Scan for the cell matching the given text and deliver its (x, y) coordinate at center. 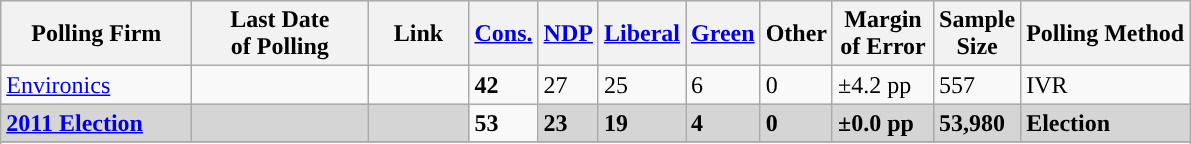
Cons. (504, 34)
Marginof Error (882, 34)
Polling Firm (96, 34)
27 (568, 85)
53,980 (978, 123)
2011 Election (96, 123)
Election (1106, 123)
Polling Method (1106, 34)
±4.2 pp (882, 85)
Green (724, 34)
±0.0 pp (882, 123)
Liberal (642, 34)
6 (724, 85)
23 (568, 123)
NDP (568, 34)
25 (642, 85)
IVR (1106, 85)
Environics (96, 85)
4 (724, 123)
SampleSize (978, 34)
557 (978, 85)
Last Dateof Polling (280, 34)
53 (504, 123)
19 (642, 123)
42 (504, 85)
Link (418, 34)
Other (796, 34)
